Determine the [X, Y] coordinate at the center of the cell enclosing the given text.  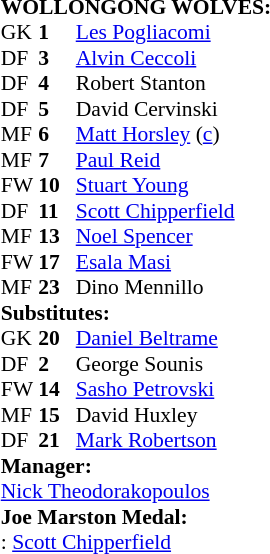
4 [57, 83]
13 [57, 237]
7 [57, 160]
17 [57, 262]
14 [57, 389]
21 [57, 441]
23 [57, 287]
5 [57, 109]
3 [57, 58]
6 [57, 135]
1 [57, 33]
2 [57, 364]
10 [57, 185]
20 [57, 339]
11 [57, 211]
15 [57, 415]
